Capture the cell that displays the provided text and extract its [X, Y] central coordinate. 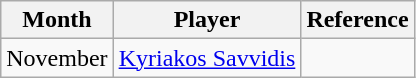
Month [57, 20]
November [57, 58]
Player [207, 20]
Kyriakos Savvidis [207, 58]
Reference [358, 20]
